From the cell containing the given text, extract its center point as [x, y] coordinate. 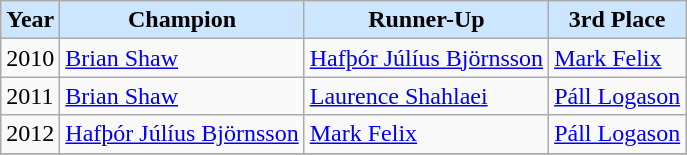
2012 [30, 134]
Runner-Up [426, 20]
Laurence Shahlaei [426, 96]
3rd Place [618, 20]
Year [30, 20]
2010 [30, 58]
2011 [30, 96]
Champion [182, 20]
